For the text-containing cell, return its midpoint in [X, Y] coordinate format. 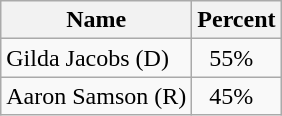
Aaron Samson (R) [96, 96]
Gilda Jacobs (D) [96, 58]
45% [236, 96]
55% [236, 58]
Name [96, 20]
Percent [236, 20]
